Provide the [x, y] coordinate of the cell's center where the given text is located.  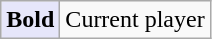
Bold [30, 20]
Current player [135, 20]
